Find where the given text appears and provide that cell's center as [x, y] coordinate. 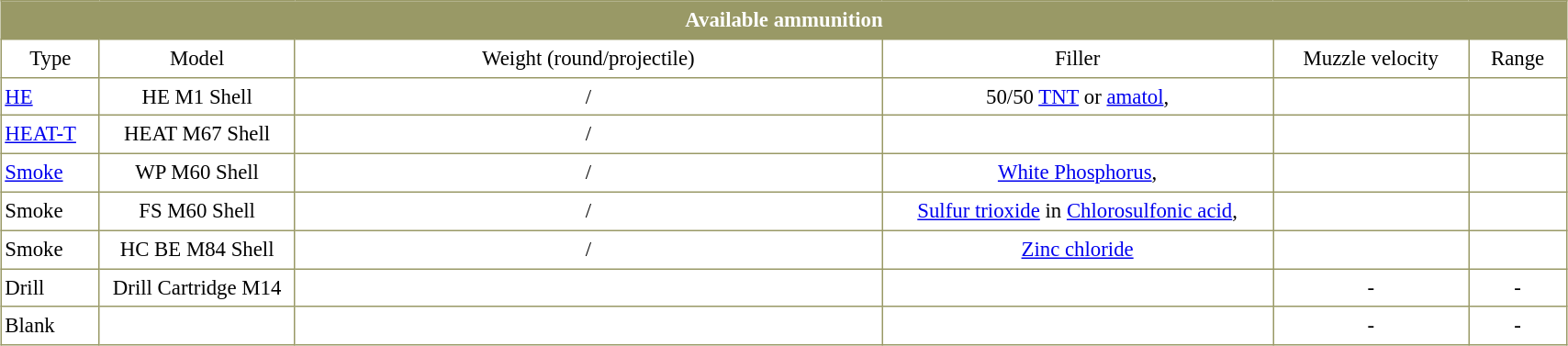
Drill [51, 288]
Range [1518, 58]
Type [51, 58]
Muzzle velocity [1372, 58]
Blank [51, 326]
Sulfur trioxide in Chlorosulfonic acid, [1077, 211]
White Phosphorus, [1077, 173]
Available ammunition [784, 20]
50/50 TNT or amatol, [1077, 96]
HC BE M84 Shell [196, 250]
FS M60 Shell [196, 211]
Filler [1077, 58]
HEAT M67 Shell [196, 135]
Model [196, 58]
HEAT-T [51, 135]
WP M60 Shell [196, 173]
HE [51, 96]
HE M1 Shell [196, 96]
Weight (round/projectile) [588, 58]
Zinc chloride [1077, 250]
Drill Cartridge M14 [196, 288]
